Extract the (x, y) coordinate from the center of the cell holding the provided text.  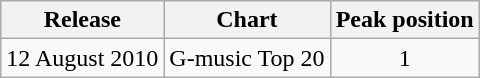
12 August 2010 (82, 58)
Chart (247, 20)
1 (404, 58)
Release (82, 20)
Peak position (404, 20)
G-music Top 20 (247, 58)
